For the text-containing cell, return its midpoint in (X, Y) coordinate format. 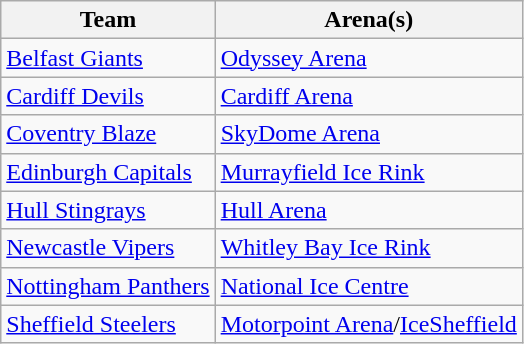
Whitley Bay Ice Rink (368, 248)
Hull Arena (368, 210)
Cardiff Arena (368, 96)
Murrayfield Ice Rink (368, 172)
Coventry Blaze (108, 134)
Team (108, 20)
SkyDome Arena (368, 134)
Arena(s) (368, 20)
Motorpoint Arena/IceSheffield (368, 324)
Edinburgh Capitals (108, 172)
Newcastle Vipers (108, 248)
Hull Stingrays (108, 210)
National Ice Centre (368, 286)
Belfast Giants (108, 58)
Odyssey Arena (368, 58)
Cardiff Devils (108, 96)
Nottingham Panthers (108, 286)
Sheffield Steelers (108, 324)
